Determine the (X, Y) coordinate at the center of the cell enclosing the given text.  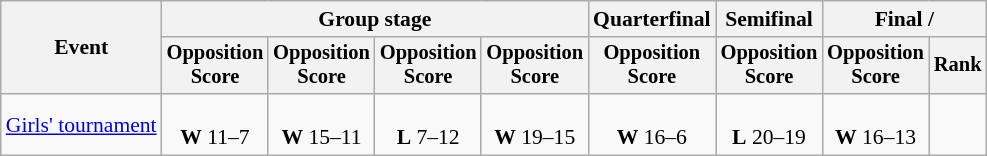
L 7–12 (428, 124)
Group stage (375, 19)
Girls' tournament (82, 124)
W 16–6 (652, 124)
W 11–7 (216, 124)
W 19–15 (534, 124)
W 16–13 (876, 124)
Quarterfinal (652, 19)
Semifinal (770, 19)
W 15–11 (322, 124)
Final / (904, 19)
L 20–19 (770, 124)
Rank (958, 66)
Event (82, 48)
